Scan for the cell matching the given text and deliver its [x, y] coordinate at center. 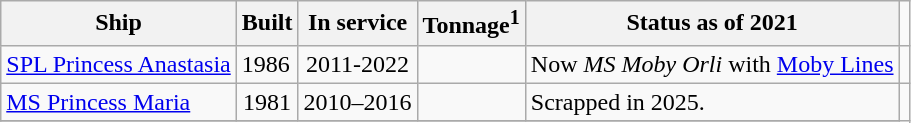
MS Princess Maria [119, 102]
1981 [267, 102]
In service [358, 24]
2011-2022 [358, 64]
Now MS Moby Orli with Moby Lines [712, 64]
Tonnage1 [471, 24]
Scrapped in 2025. [712, 102]
2010–2016 [358, 102]
Built [267, 24]
1986 [267, 64]
Ship [119, 24]
SPL Princess Anastasia [119, 64]
Status as of 2021 [712, 24]
